Pinpoint the cell where the given text exists, returning its [x, y] midpoint coordinate. 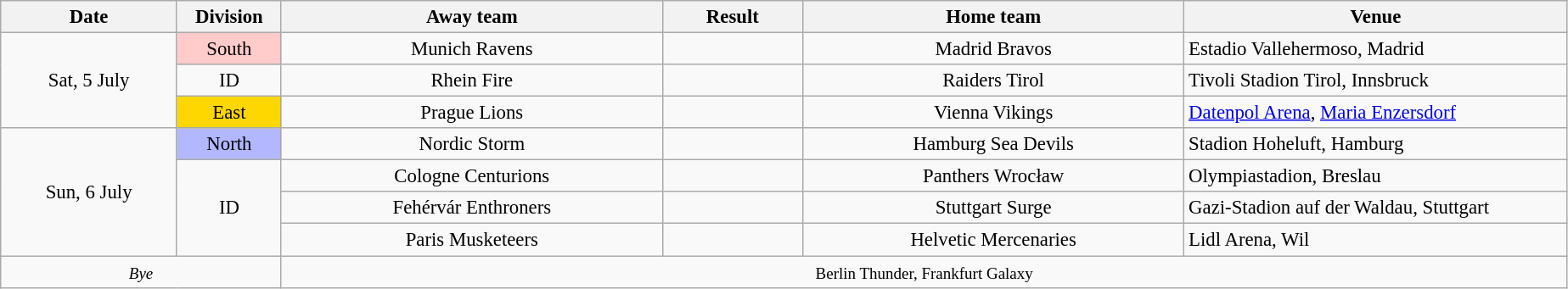
Helvetic Mercenaries [993, 240]
Prague Lions [472, 113]
Tivoli Stadion Tirol, Innsbruck [1375, 81]
Lidl Arena, Wil [1375, 240]
Hamburg Sea Devils [993, 144]
Munich Ravens [472, 49]
Away team [472, 17]
Raiders Tirol [993, 81]
Vienna Vikings [993, 113]
Cologne Centurions [472, 176]
Date [89, 17]
Stadion Hoheluft, Hamburg [1375, 144]
Sat, 5 July [89, 81]
Division [229, 17]
Home team [993, 17]
Olympiastadion, Breslau [1375, 176]
Estadio Vallehermoso, Madrid [1375, 49]
Result [732, 17]
South [229, 49]
Gazi-Stadion auf der Waldau, Stuttgart [1375, 208]
Rhein Fire [472, 81]
Berlin Thunder, Frankfurt Galaxy [924, 272]
Sun, 6 July [89, 192]
Venue [1375, 17]
Nordic Storm [472, 144]
East [229, 113]
Madrid Bravos [993, 49]
Fehérvár Enthroners [472, 208]
Stuttgart Surge [993, 208]
Bye [141, 272]
Paris Musketeers [472, 240]
Panthers Wrocław [993, 176]
Datenpol Arena, Maria Enzersdorf [1375, 113]
North [229, 144]
